Extract the (x, y) coordinate from the center of the cell holding the provided text.  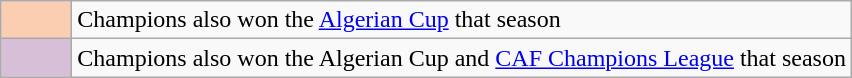
Champions also won the Algerian Cup and CAF Champions League that season (462, 58)
Champions also won the Algerian Cup that season (462, 20)
